Return the [X, Y] coordinate for the center point of the cell that contains the specified text.  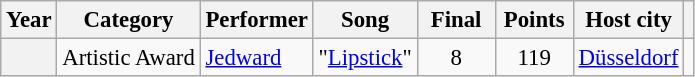
119 [534, 58]
Points [534, 20]
Performer [256, 20]
Host city [628, 20]
Song [365, 20]
Category [128, 20]
Final [456, 20]
8 [456, 58]
Artistic Award [128, 58]
Düsseldorf [628, 58]
Year [29, 20]
"Lipstick" [365, 58]
Jedward [256, 58]
